Detect which cell encompasses the target text, then output its [X, Y] center coordinate. 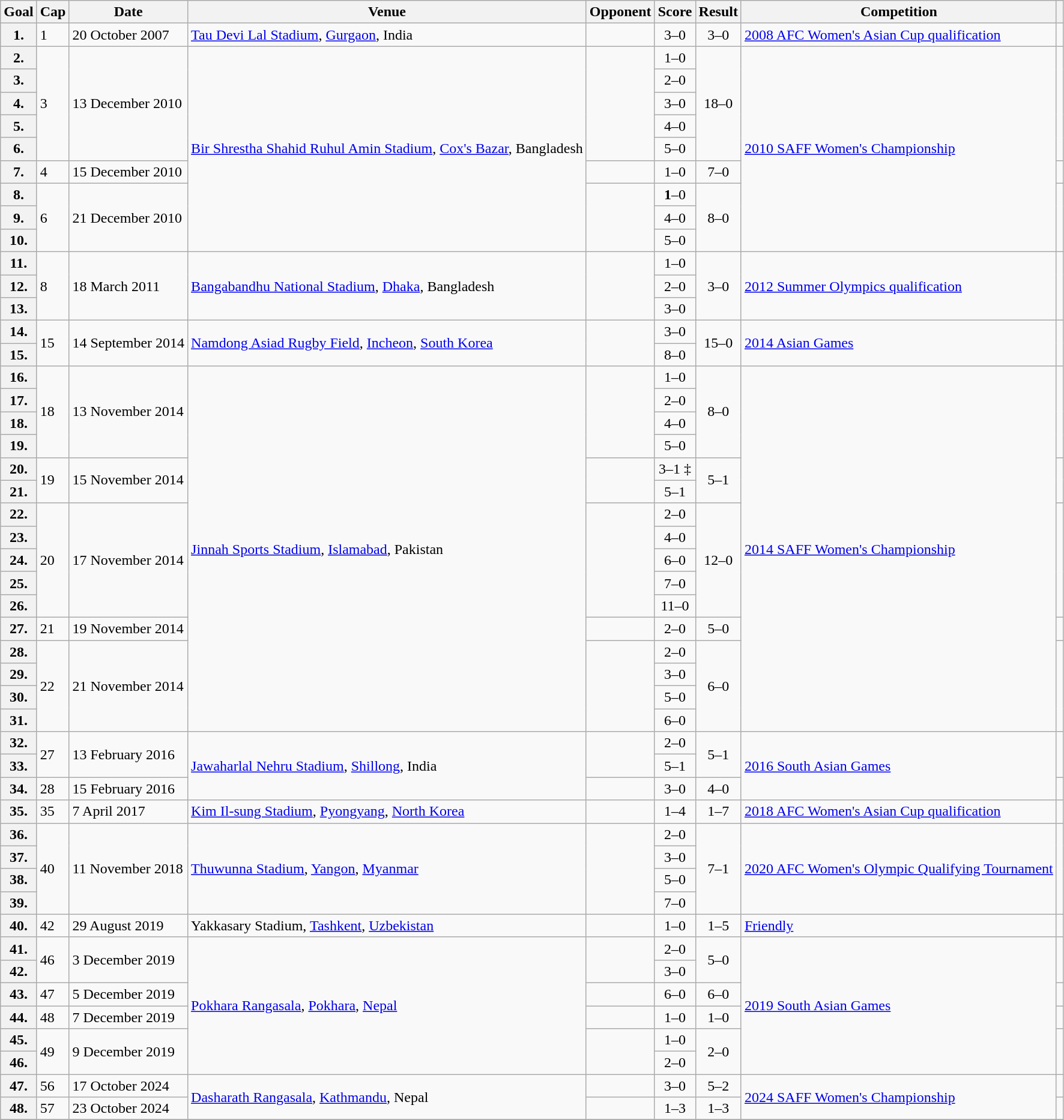
2020 AFC Women's Olympic Qualifying Tournament [898, 869]
10. [19, 240]
15 February 2016 [128, 789]
Competition [898, 12]
13 December 2010 [128, 103]
22 [53, 685]
57 [53, 1109]
21 [53, 628]
Bir Shrestha Shahid Ruhul Amin Stadium, Cox's Bazar, Bangladesh [387, 149]
Thuwunna Stadium, Yangon, Myanmar [387, 869]
15–0 [718, 343]
7 April 2017 [128, 811]
Friendly [898, 926]
40 [53, 869]
Jawaharlal Nehru Stadium, Shillong, India [387, 766]
45. [19, 1040]
3 [53, 103]
21 December 2010 [128, 217]
2012 Summer Olympics qualification [898, 286]
49 [53, 1052]
33. [19, 766]
17. [19, 400]
2018 AFC Women's Asian Cup qualification [898, 811]
37. [19, 857]
2016 South Asian Games [898, 766]
27. [19, 628]
6. [19, 149]
42. [19, 971]
4 [53, 172]
Cap [53, 12]
17 October 2024 [128, 1086]
39. [19, 903]
11. [19, 263]
29 August 2019 [128, 926]
Jinnah Sports Stadium, Islamabad, Pakistan [387, 549]
34. [19, 789]
18–0 [718, 103]
3. [19, 80]
11–0 [675, 606]
41. [19, 948]
25. [19, 583]
17 November 2014 [128, 560]
3–1 ‡ [675, 469]
23 October 2024 [128, 1109]
44. [19, 1017]
12–0 [718, 560]
18 March 2011 [128, 286]
13 November 2014 [128, 412]
18. [19, 423]
1–7 [718, 811]
11 November 2018 [128, 869]
2. [19, 58]
9 December 2019 [128, 1052]
47 [53, 994]
2019 South Asian Games [898, 1005]
15 November 2014 [128, 480]
9. [19, 217]
48. [19, 1109]
18 [53, 412]
20 October 2007 [128, 35]
15 [53, 343]
19 [53, 480]
2010 SAFF Women's Championship [898, 149]
15. [19, 355]
Bangabandhu National Stadium, Dhaka, Bangladesh [387, 286]
19. [19, 446]
2014 Asian Games [898, 343]
38. [19, 880]
43. [19, 994]
12. [19, 286]
46. [19, 1063]
5. [19, 126]
Dasharath Rangasala, Kathmandu, Nepal [387, 1097]
Venue [387, 12]
Opponent [620, 12]
15 December 2010 [128, 172]
7 December 2019 [128, 1017]
36. [19, 834]
22. [19, 514]
Score [675, 12]
56 [53, 1086]
27 [53, 754]
48 [53, 1017]
29. [19, 675]
Kim Il-sung Stadium, Pyongyang, North Korea [387, 811]
23. [19, 537]
5–2 [718, 1086]
7. [19, 172]
21 November 2014 [128, 685]
35 [53, 811]
28 [53, 789]
46 [53, 960]
Date [128, 12]
14. [19, 332]
14 September 2014 [128, 343]
3 December 2019 [128, 960]
7–1 [718, 869]
35. [19, 811]
4. [19, 103]
Namdong Asiad Rugby Field, Incheon, South Korea [387, 343]
2008 AFC Women's Asian Cup qualification [898, 35]
8. [19, 194]
40. [19, 926]
26. [19, 606]
1 [53, 35]
5 December 2019 [128, 994]
30. [19, 697]
Result [718, 12]
42 [53, 926]
21. [19, 492]
2024 SAFF Women's Championship [898, 1097]
28. [19, 651]
6 [53, 217]
Pokhara Rangasala, Pokhara, Nepal [387, 1005]
1. [19, 35]
24. [19, 560]
Yakkasary Stadium, Tashkent, Uzbekistan [387, 926]
8 [53, 286]
31. [19, 720]
2014 SAFF Women's Championship [898, 549]
Tau Devi Lal Stadium, Gurgaon, India [387, 35]
20. [19, 469]
13 February 2016 [128, 754]
13. [19, 309]
47. [19, 1086]
19 November 2014 [128, 628]
20 [53, 560]
16. [19, 378]
1–4 [675, 811]
32. [19, 743]
1–5 [718, 926]
Goal [19, 12]
